Output the (X, Y) coordinate of the center of the cell containing the given text.  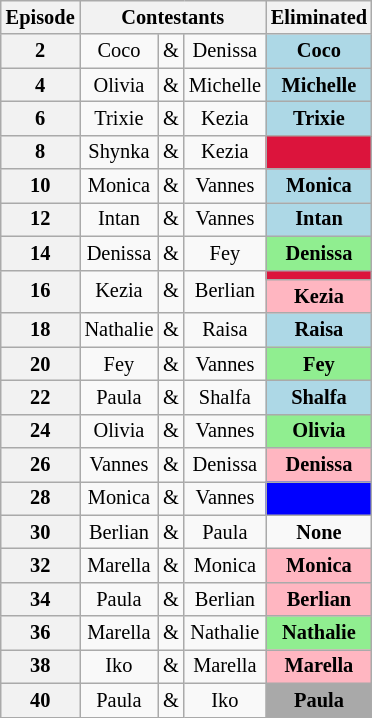
Shynka (120, 152)
28 (40, 498)
Contestants (173, 17)
2 (40, 51)
14 (40, 253)
18 (40, 330)
None (319, 532)
12 (40, 219)
30 (40, 532)
22 (40, 397)
4 (40, 85)
Episode (40, 17)
Eliminated (319, 17)
34 (40, 599)
40 (40, 700)
10 (40, 186)
36 (40, 633)
38 (40, 666)
6 (40, 118)
26 (40, 465)
16 (40, 292)
20 (40, 364)
8 (40, 152)
24 (40, 431)
32 (40, 565)
